Determine the [x, y] coordinate at the center of the cell enclosing the given text.  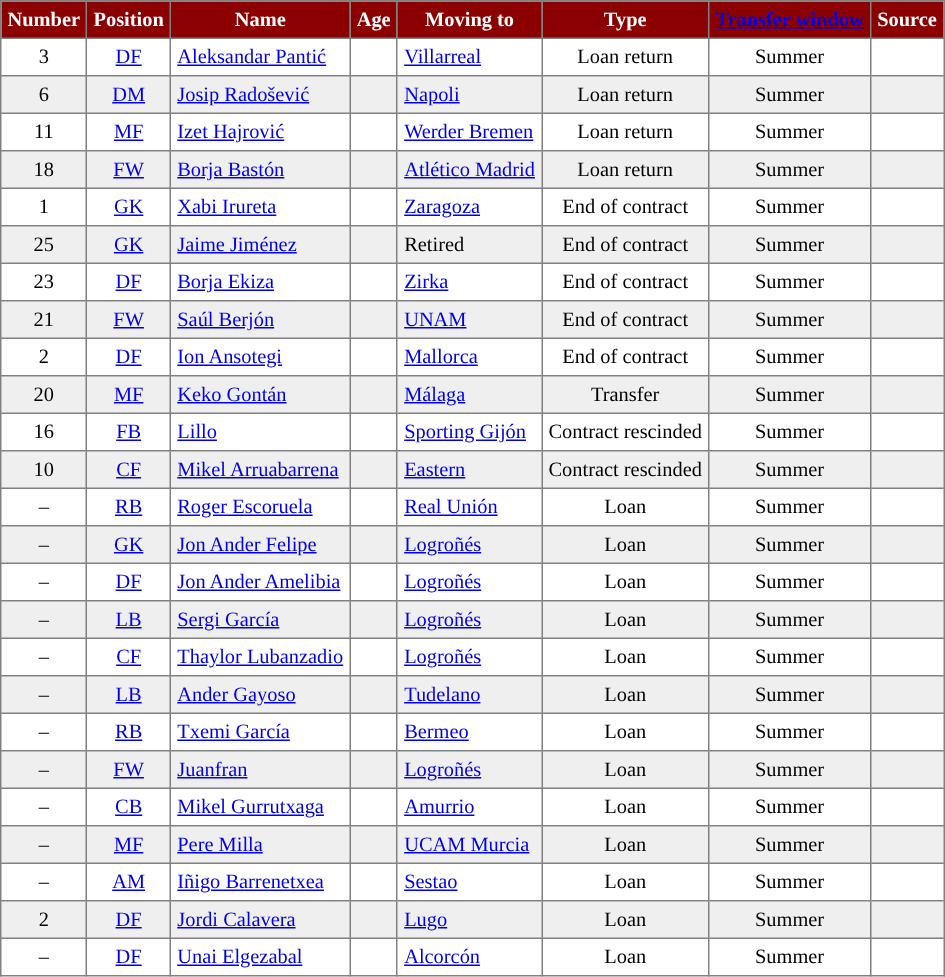
23 [44, 282]
Sergi García [260, 620]
Name [260, 20]
Transfer [626, 395]
Ander Gayoso [260, 695]
Moving to [469, 20]
Aleksandar Pantić [260, 57]
21 [44, 320]
Unai Elgezabal [260, 957]
18 [44, 170]
10 [44, 470]
AM [129, 882]
Type [626, 20]
Zirka [469, 282]
Pere Milla [260, 845]
Ion Ansotegi [260, 357]
Bermeo [469, 732]
20 [44, 395]
Retired [469, 245]
Txemi García [260, 732]
Roger Escoruela [260, 507]
Tudelano [469, 695]
DM [129, 95]
Amurrio [469, 807]
FB [129, 432]
Thaylor Lubanzadio [260, 657]
Villarreal [469, 57]
Sestao [469, 882]
Sporting Gijón [469, 432]
Alcorcón [469, 957]
25 [44, 245]
Josip Radošević [260, 95]
Transfer window [790, 20]
Napoli [469, 95]
Saúl Berjón [260, 320]
6 [44, 95]
16 [44, 432]
Juanfran [260, 770]
Mikel Gurrutxaga [260, 807]
Mallorca [469, 357]
Real Unión [469, 507]
Lillo [260, 432]
Age [374, 20]
Jon Ander Amelibia [260, 582]
Keko Gontán [260, 395]
Atlético Madrid [469, 170]
Jordi Calavera [260, 920]
UCAM Murcia [469, 845]
1 [44, 207]
Jaime Jiménez [260, 245]
Jon Ander Felipe [260, 545]
Mikel Arruabarrena [260, 470]
11 [44, 132]
Izet Hajrović [260, 132]
UNAM [469, 320]
Borja Ekiza [260, 282]
Xabi Irureta [260, 207]
Werder Bremen [469, 132]
Zaragoza [469, 207]
Iñigo Barrenetxea [260, 882]
Eastern [469, 470]
CB [129, 807]
Source [906, 20]
Position [129, 20]
Borja Bastón [260, 170]
3 [44, 57]
Málaga [469, 395]
Lugo [469, 920]
Number [44, 20]
